Determine the [x, y] coordinate at the center of the cell enclosing the given text.  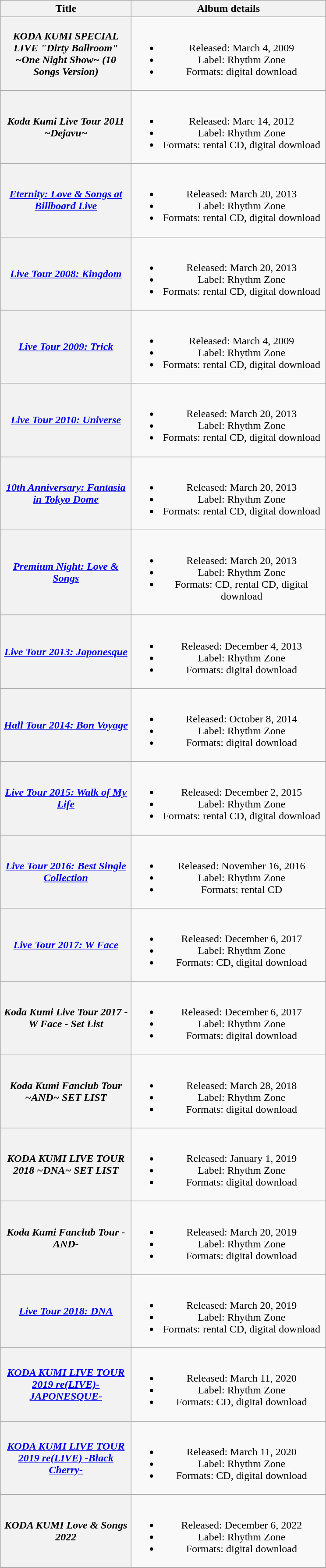
KODA KUMI Love & Songs 2022 [66, 1531]
Released: December 6, 2017Label: Rhythm ZoneFormats: digital download [229, 1018]
KODA KUMI LIVE TOUR 2018 ~DNA~ SET LIST [66, 1165]
Released: November 16, 2016Label: Rhythm ZoneFormats: rental CD [229, 872]
Live Tour 2018: DNA [66, 1311]
Released: Marc 14, 2012Label: Rhythm ZoneFormats: rental CD, digital download [229, 127]
Title [66, 9]
Released: March 28, 2018Label: Rhythm ZoneFormats: digital download [229, 1091]
Released: December 4, 2013Label: Rhythm ZoneFormats: digital download [229, 652]
Released: October 8, 2014Label: Rhythm ZoneFormats: digital download [229, 725]
Live Tour 2015: Walk of My Life [66, 798]
10th Anniversary: Fantasia in Tokyo Dome [66, 493]
KODA KUMI SPECIAL LIVE "Dirty Ballroom" ~One Night Show~ (10 Songs Version) [66, 54]
Released: March 20, 2019Label: Rhythm ZoneFormats: rental CD, digital download [229, 1311]
Released: March 4, 2009Label: Rhythm ZoneFormats: rental CD, digital download [229, 346]
Live Tour 2009: Trick [66, 346]
Live Tour 2016: Best Single Collection [66, 872]
Released: December 6, 2022Label: Rhythm ZoneFormats: digital download [229, 1531]
Released: March 20, 2019Label: Rhythm ZoneFormats: digital download [229, 1238]
Released: December 2, 2015Label: Rhythm ZoneFormats: rental CD, digital download [229, 798]
Eternity: Love & Songs at Billboard Live [66, 200]
Album details [229, 9]
Live Tour 2008: Kingdom [66, 274]
KODA KUMI LIVE TOUR 2019 re(LIVE)-JAPONESQUE- [66, 1384]
Released: March 4, 2009Label: Rhythm ZoneFormats: digital download [229, 54]
Released: December 6, 2017Label: Rhythm ZoneFormats: CD, digital download [229, 945]
Live Tour 2010: Universe [66, 420]
Premium Night: Love & Songs [66, 572]
Released: March 20, 2013Label: Rhythm ZoneFormats: CD, rental CD, digital download [229, 572]
KODA KUMI LIVE TOUR 2019 re(LIVE) -Black Cherry- [66, 1458]
Koda Kumi Live Tour 2017 - W Face - Set List [66, 1018]
Koda Kumi Fanclub Tour -AND- [66, 1238]
Koda Kumi Live Tour 2011 ~Dejavu~ [66, 127]
Live Tour 2017: W Face [66, 945]
Hall Tour 2014: Bon Voyage [66, 725]
Koda Kumi Fanclub Tour ~AND~ SET LIST [66, 1091]
Live Tour 2013: Japonesque [66, 652]
Released: January 1, 2019Label: Rhythm ZoneFormats: digital download [229, 1165]
